Pinpoint the cell where the given text exists, returning its (X, Y) midpoint coordinate. 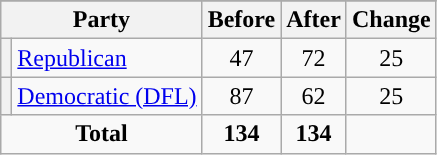
87 (242, 96)
72 (314, 58)
Party (102, 20)
Total (102, 134)
Democratic (DFL) (107, 96)
62 (314, 96)
47 (242, 58)
After (314, 20)
Change (391, 20)
Republican (107, 58)
Before (242, 20)
